Capture the cell that displays the provided text and extract its [X, Y] central coordinate. 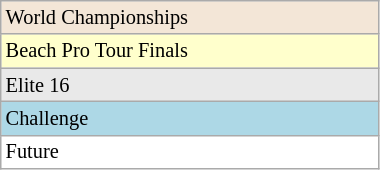
Challenge [190, 118]
Beach Pro Tour Finals [190, 51]
Future [190, 152]
World Championships [190, 17]
Elite 16 [190, 85]
